Extract the [x, y] coordinate from the center of the cell holding the provided text.  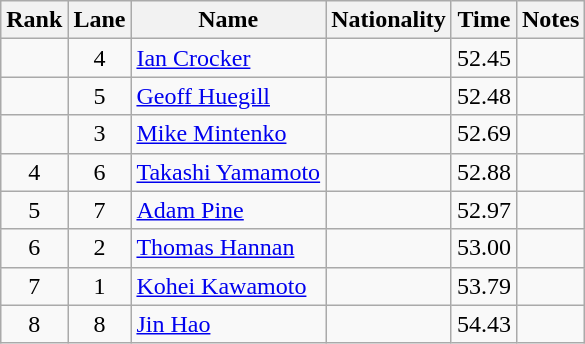
Thomas Hannan [228, 248]
Ian Crocker [228, 58]
54.43 [484, 324]
Mike Mintenko [228, 134]
3 [100, 134]
Jin Hao [228, 324]
Adam Pine [228, 210]
Takashi Yamamoto [228, 172]
Notes [550, 20]
Geoff Huegill [228, 96]
52.69 [484, 134]
53.00 [484, 248]
Rank [34, 20]
52.88 [484, 172]
Nationality [389, 20]
52.97 [484, 210]
Kohei Kawamoto [228, 286]
52.48 [484, 96]
Lane [100, 20]
Name [228, 20]
2 [100, 248]
Time [484, 20]
52.45 [484, 58]
53.79 [484, 286]
1 [100, 286]
